Search for the cell housing the specified text and yield its (X, Y) center coordinate. 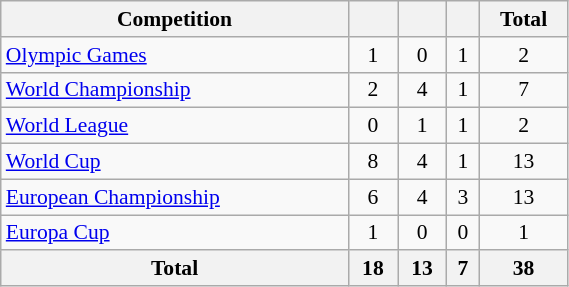
European Championship (175, 197)
Competition (175, 19)
World Championship (175, 90)
World League (175, 126)
6 (372, 197)
38 (524, 269)
World Cup (175, 162)
18 (372, 269)
Europa Cup (175, 233)
Olympic Games (175, 55)
8 (372, 162)
3 (463, 197)
